Return [X, Y] of the center of cell containing provided text 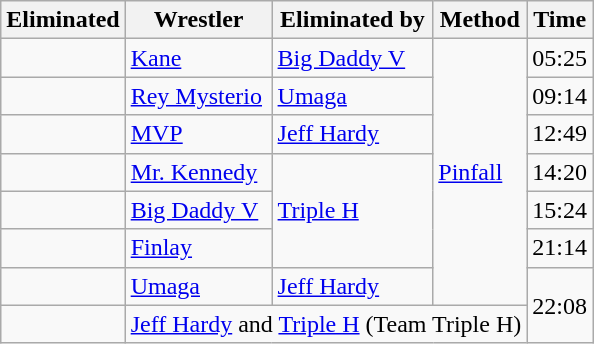
22:08 [560, 305]
21:14 [560, 248]
MVP [198, 134]
09:14 [560, 96]
Time [560, 20]
Jeff Hardy and Triple H (Team Triple H) [326, 324]
Eliminated [63, 20]
Mr. Kennedy [198, 172]
12:49 [560, 134]
Method [480, 20]
Rey Mysterio [198, 96]
15:24 [560, 210]
05:25 [560, 58]
Pinfall [480, 172]
14:20 [560, 172]
Finlay [198, 248]
Kane [198, 58]
Wrestler [198, 20]
Eliminated by [352, 20]
Triple H [352, 210]
